Scan for the cell matching the given text and deliver its [X, Y] coordinate at center. 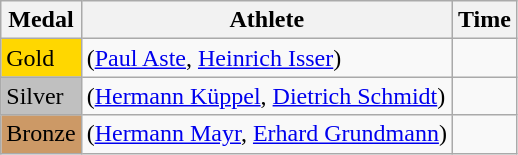
Silver [41, 96]
(Paul Aste, Heinrich Isser) [266, 58]
Gold [41, 58]
Bronze [41, 134]
Time [484, 20]
(Hermann Küppel, Dietrich Schmidt) [266, 96]
Athlete [266, 20]
Medal [41, 20]
(Hermann Mayr, Erhard Grundmann) [266, 134]
